Output the (X, Y) coordinate of the center of the cell containing the given text.  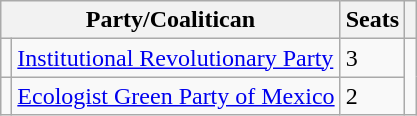
Seats (372, 20)
Ecologist Green Party of Mexico (176, 96)
3 (372, 58)
2 (372, 96)
Institutional Revolutionary Party (176, 58)
Party/Coalitican (170, 20)
